Locate the cell with the specified text and output its [x, y] center coordinate. 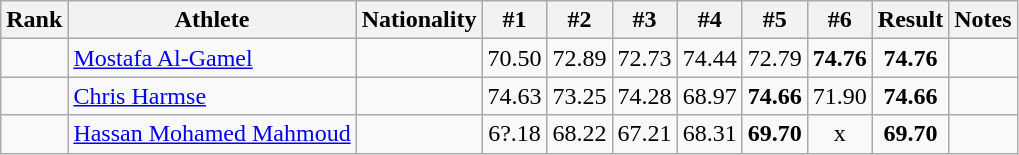
70.50 [514, 58]
72.73 [644, 58]
Notes [983, 20]
73.25 [580, 96]
Nationality [419, 20]
68.31 [710, 134]
67.21 [644, 134]
Result [910, 20]
#3 [644, 20]
#4 [710, 20]
72.89 [580, 58]
Athlete [212, 20]
68.97 [710, 96]
74.28 [644, 96]
Chris Harmse [212, 96]
Hassan Mohamed Mahmoud [212, 134]
74.44 [710, 58]
Rank [34, 20]
x [840, 134]
6?.18 [514, 134]
#5 [774, 20]
#6 [840, 20]
68.22 [580, 134]
#2 [580, 20]
72.79 [774, 58]
71.90 [840, 96]
74.63 [514, 96]
Mostafa Al-Gamel [212, 58]
#1 [514, 20]
